Locate the cell with the specified text and output its [X, Y] center coordinate. 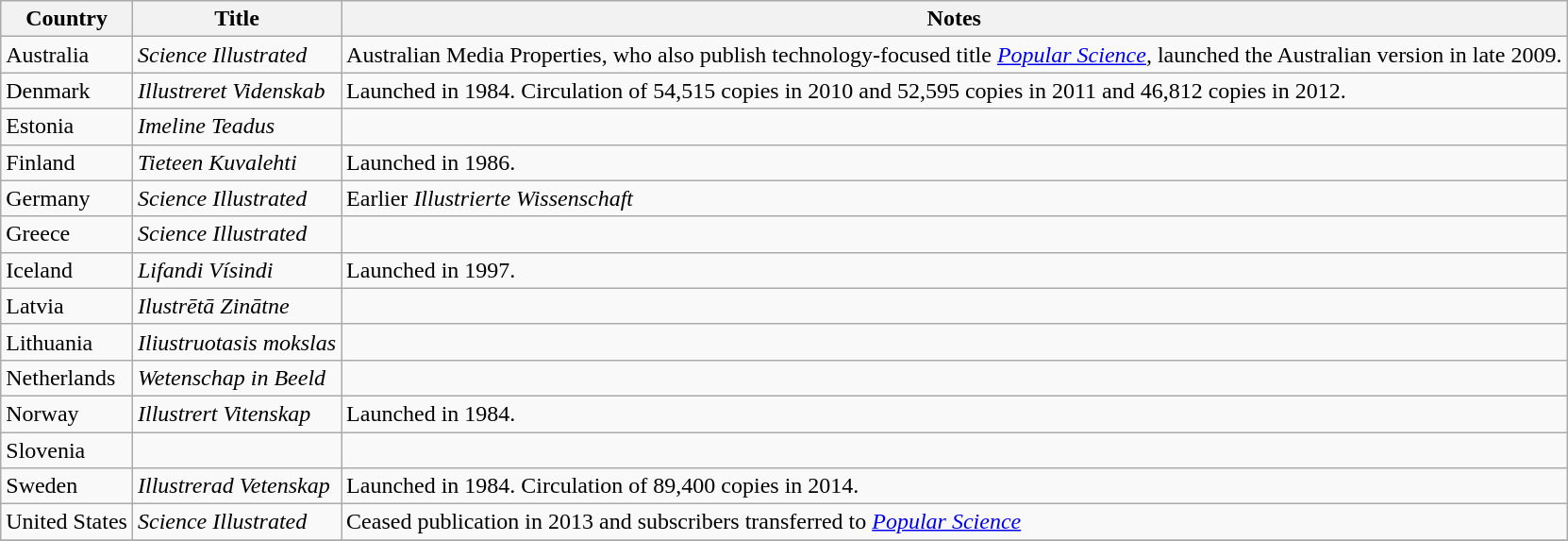
Launched in 1984. [955, 414]
Launched in 1984. Circulation of 89,400 copies in 2014. [955, 486]
Germany [67, 198]
Illustrert Vitenskap [236, 414]
United States [67, 522]
Australian Media Properties, who also publish technology-focused title Popular Science, launched the Australian version in late 2009. [955, 55]
Lifandi Vísindi [236, 270]
Lithuania [67, 342]
Australia [67, 55]
Launched in 1997. [955, 270]
Launched in 1984. Circulation of 54,515 copies in 2010 and 52,595 copies in 2011 and 46,812 copies in 2012. [955, 91]
Estonia [67, 127]
Iceland [67, 270]
Latvia [67, 306]
Ilustrētā Zinātne [236, 306]
Greece [67, 234]
Notes [955, 19]
Norway [67, 414]
Ceased publication in 2013 and subscribers transferred to Popular Science [955, 522]
Sweden [67, 486]
Illustrerad Vetenskap [236, 486]
Title [236, 19]
Earlier Illustrierte Wissenschaft [955, 198]
Slovenia [67, 450]
Launched in 1986. [955, 162]
Denmark [67, 91]
Country [67, 19]
Imeline Teadus [236, 127]
Finland [67, 162]
Iliustruotasis mokslas [236, 342]
Tieteen Kuvalehti [236, 162]
Wetenschap in Beeld [236, 378]
Illustreret Videnskab [236, 91]
Netherlands [67, 378]
